Capture the cell that displays the provided text and extract its (x, y) central coordinate. 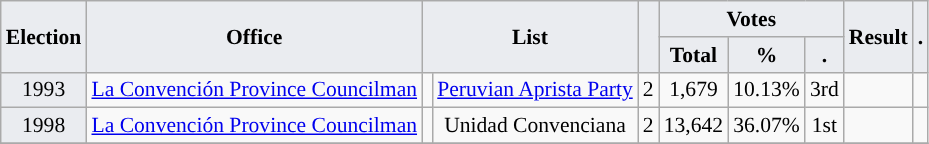
Unidad Convenciana (535, 126)
% (766, 55)
13,642 (694, 126)
Result (878, 36)
Office (254, 36)
List (530, 36)
1st (824, 126)
Total (694, 55)
3rd (824, 90)
Peruvian Aprista Party (535, 90)
Election (44, 36)
1993 (44, 90)
1,679 (694, 90)
36.07% (766, 126)
1998 (44, 126)
10.13% (766, 90)
Votes (752, 19)
